For the text-containing cell, return its midpoint in [X, Y] coordinate format. 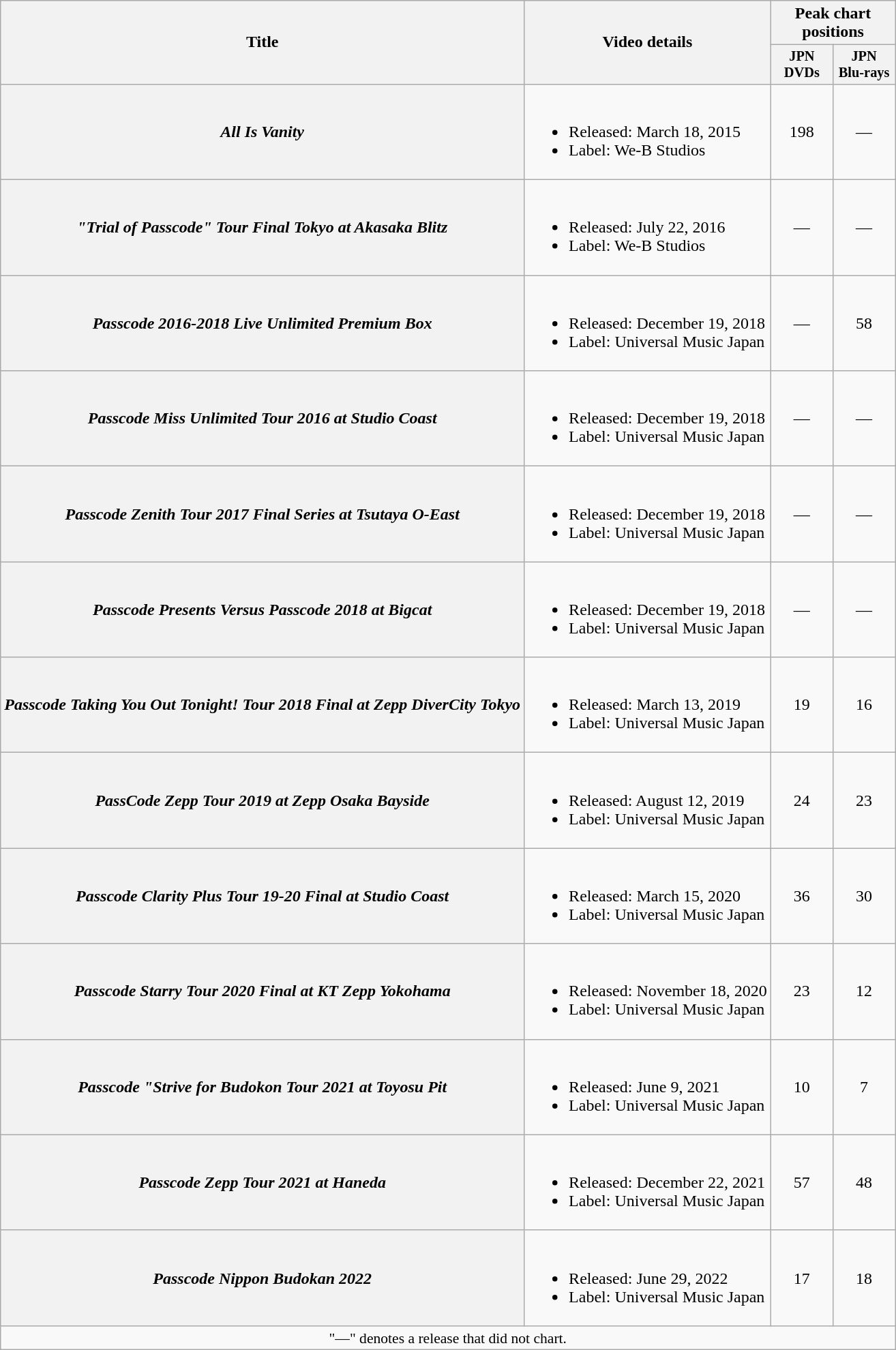
Passcode Clarity Plus Tour 19-20 Final at Studio Coast [263, 896]
Released: August 12, 2019Label: Universal Music Japan [648, 800]
17 [802, 1278]
7 [863, 1087]
10 [802, 1087]
Video details [648, 42]
Passcode Miss Unlimited Tour 2016 at Studio Coast [263, 419]
58 [863, 323]
12 [863, 991]
57 [802, 1182]
JPNBlu-rays [863, 65]
Released: November 18, 2020Label: Universal Music Japan [648, 991]
198 [802, 132]
Peak chart positions [833, 23]
Passcode 2016-2018 Live Unlimited Premium Box [263, 323]
Released: June 9, 2021Label: Universal Music Japan [648, 1087]
Released: March 15, 2020Label: Universal Music Japan [648, 896]
30 [863, 896]
"—" denotes a release that did not chart. [448, 1338]
48 [863, 1182]
Released: March 18, 2015Label: We-B Studios [648, 132]
19 [802, 705]
Passcode Zepp Tour 2021 at Haneda [263, 1182]
Released: December 22, 2021Label: Universal Music Japan [648, 1182]
Passcode Presents Versus Passcode 2018 at Bigcat [263, 610]
Released: March 13, 2019Label: Universal Music Japan [648, 705]
Released: June 29, 2022Label: Universal Music Japan [648, 1278]
Passcode Taking You Out Tonight! Tour 2018 Final at Zepp DiverCity Tokyo [263, 705]
Title [263, 42]
Passcode Zenith Tour 2017 Final Series at Tsutaya O-East [263, 514]
Passcode Starry Tour 2020 Final at KT Zepp Yokohama [263, 991]
All Is Vanity [263, 132]
Passcode Nippon Budokan 2022 [263, 1278]
"Trial of Passcode" Tour Final Tokyo at Akasaka Blitz [263, 228]
16 [863, 705]
36 [802, 896]
Released: July 22, 2016Label: We-B Studios [648, 228]
PassCode Zepp Tour 2019 at Zepp Osaka Bayside [263, 800]
JPNDVDs [802, 65]
Passcode "Strive for Budokon Tour 2021 at Toyosu Pit [263, 1087]
24 [802, 800]
18 [863, 1278]
